Provide the [X, Y] coordinate of the cell's center where the given text is located.  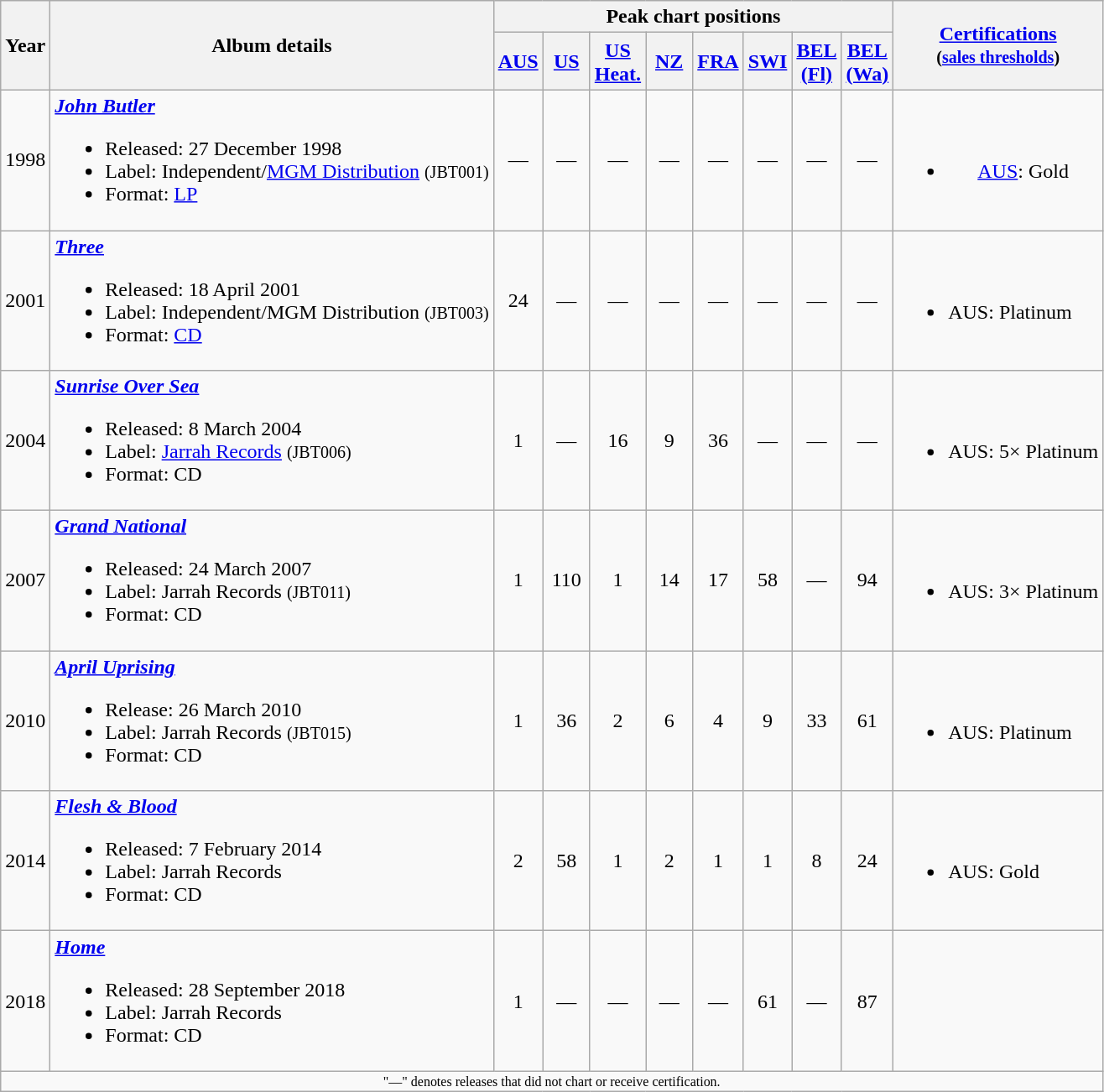
SWI [768, 62]
April UprisingRelease: 26 March 2010Label: Jarrah Records (JBT015)Format: CD [272, 721]
Grand NationalReleased: 24 March 2007Label: Jarrah Records (JBT011)Format: CD [272, 580]
BEL(Wa) [867, 62]
14 [669, 580]
2007 [25, 580]
2014 [25, 861]
Flesh & BloodReleased: 7 February 2014Label: Jarrah RecordsFormat: CD [272, 861]
4 [718, 721]
110 [566, 580]
2004 [25, 441]
AUS [518, 62]
USHeat. [617, 62]
Certifications(sales thresholds) [998, 45]
2018 [25, 1001]
AUS: 3× Platinum [998, 580]
33 [817, 721]
US [566, 62]
2010 [25, 721]
94 [867, 580]
FRA [718, 62]
HomeReleased: 28 September 2018Label: Jarrah RecordsFormat: CD [272, 1001]
87 [867, 1001]
BEL(Fl) [817, 62]
Year [25, 45]
17 [718, 580]
NZ [669, 62]
6 [669, 721]
Peak chart positions [693, 17]
1998 [25, 159]
John ButlerReleased: 27 December 1998Label: Independent/MGM Distribution (JBT001)Format: LP [272, 159]
Sunrise Over SeaReleased: 8 March 2004Label: Jarrah Records (JBT006)Format: CD [272, 441]
Album details [272, 45]
2001 [25, 300]
AUS: 5× Platinum [998, 441]
ThreeReleased: 18 April 2001Label: Independent/MGM Distribution (JBT003)Format: CD [272, 300]
16 [617, 441]
"—" denotes releases that did not chart or receive certification. [552, 1081]
8 [817, 861]
